Pinpoint the cell where the given text exists, returning its [X, Y] midpoint coordinate. 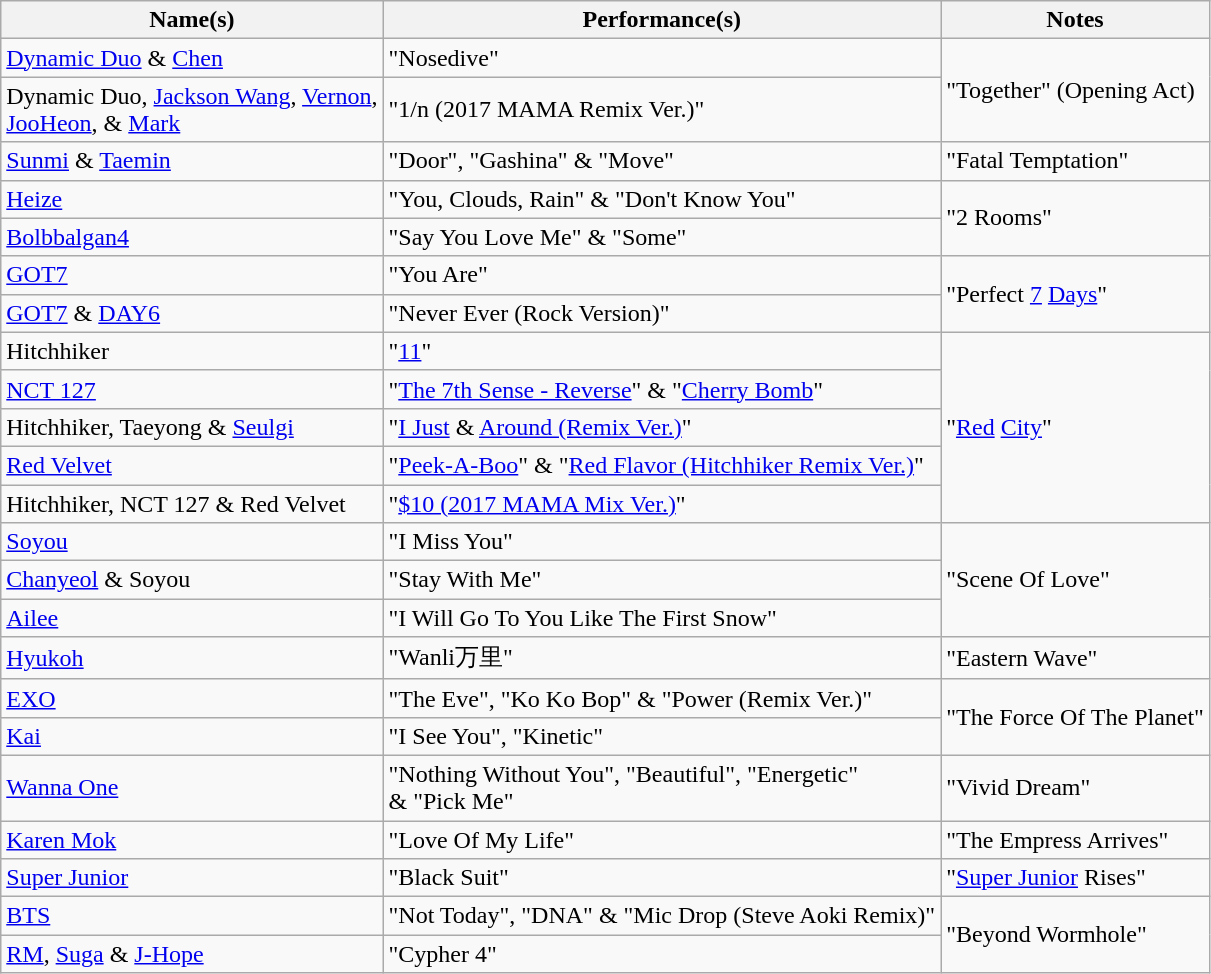
"You Are" [662, 275]
Hitchhiker, NCT 127 & Red Velvet [192, 503]
Super Junior [192, 878]
"Never Ever (Rock Version)" [662, 313]
"Super Junior Rises" [1076, 878]
GOT7 & DAY6 [192, 313]
"You, Clouds, Rain" & "Don't Know You" [662, 199]
"The 7th Sense - Reverse" & "Cherry Bomb" [662, 389]
"The Eve", "Ko Ko Bop" & "Power (Remix Ver.)" [662, 698]
"Scene Of Love" [1076, 580]
"Fatal Temptation" [1076, 161]
"1/n (2017 MAMA Remix Ver.)" [662, 110]
"Wanli万里" [662, 658]
GOT7 [192, 275]
BTS [192, 916]
RM, Suga & J-Hope [192, 954]
"Not Today", "DNA" & "Mic Drop (Steve Aoki Remix)" [662, 916]
"The Force Of The Planet" [1076, 717]
"Eastern Wave" [1076, 658]
Chanyeol & Soyou [192, 580]
"Nothing Without You", "Beautiful", "Energetic" & "Pick Me" [662, 788]
"Beyond Wormhole" [1076, 935]
"Perfect 7 Days" [1076, 294]
EXO [192, 698]
"Vivid Dream" [1076, 788]
"Together" (Opening Act) [1076, 90]
Notes [1076, 20]
Wanna One [192, 788]
"Love Of My Life" [662, 839]
Performance(s) [662, 20]
"I Miss You" [662, 542]
Dynamic Duo, Jackson Wang, Vernon, JooHeon, & Mark [192, 110]
NCT 127 [192, 389]
"Peek-A-Boo" & "Red Flavor (Hitchhiker Remix Ver.)" [662, 465]
"Say You Love Me" & "Some" [662, 237]
"The Empress Arrives" [1076, 839]
"2 Rooms" [1076, 218]
Hitchhiker, Taeyong & Seulgi [192, 427]
Ailee [192, 618]
Hitchhiker [192, 351]
"I Just & Around (Remix Ver.)" [662, 427]
"I See You", "Kinetic" [662, 736]
Bolbbalgan4 [192, 237]
"Nosedive" [662, 58]
"I Will Go To You Like The First Snow" [662, 618]
Kai [192, 736]
Red Velvet [192, 465]
Karen Mok [192, 839]
"Door", "Gashina" & "Move" [662, 161]
Heize [192, 199]
"Red City" [1076, 427]
Dynamic Duo & Chen [192, 58]
"11" [662, 351]
"Black Suit" [662, 878]
Soyou [192, 542]
Hyukoh [192, 658]
"$10 (2017 MAMA Mix Ver.)" [662, 503]
"Cypher 4" [662, 954]
Name(s) [192, 20]
"Stay With Me" [662, 580]
Sunmi & Taemin [192, 161]
